Return the [X, Y] coordinate for the center point of the cell that contains the specified text.  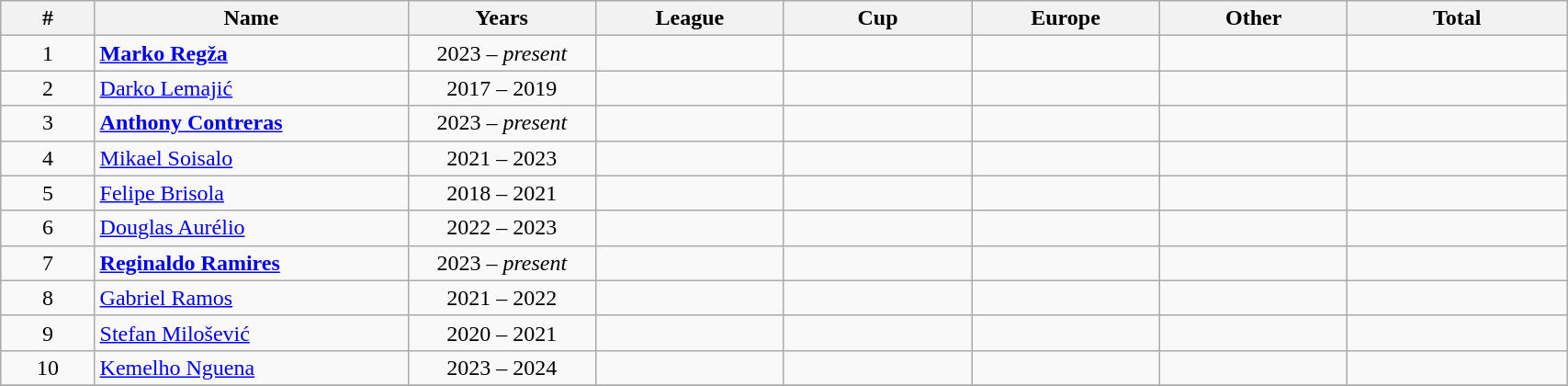
Years [502, 18]
Mikael Soisalo [252, 158]
Marko Regža [252, 53]
# [48, 18]
2021 – 2023 [502, 158]
4 [48, 158]
Anthony Contreras [252, 123]
Douglas Aurélio [252, 228]
7 [48, 263]
Darko Lemajić [252, 88]
Other [1253, 18]
5 [48, 193]
Cup [878, 18]
8 [48, 298]
2022 – 2023 [502, 228]
Kemelho Nguena [252, 368]
Name [252, 18]
9 [48, 333]
Stefan Milošević [252, 333]
Total [1457, 18]
2018 – 2021 [502, 193]
Felipe Brisola [252, 193]
10 [48, 368]
2021 – 2022 [502, 298]
2023 – 2024 [502, 368]
League [691, 18]
2017 – 2019 [502, 88]
6 [48, 228]
Reginaldo Ramires [252, 263]
Gabriel Ramos [252, 298]
2 [48, 88]
3 [48, 123]
Europe [1066, 18]
1 [48, 53]
2020 – 2021 [502, 333]
